Locate the cell with the specified text and output its (x, y) center coordinate. 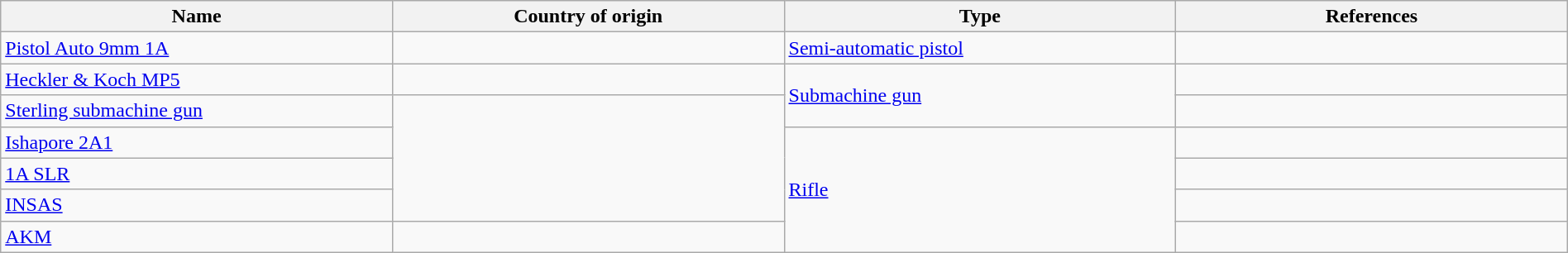
Name (197, 17)
1A SLR (197, 174)
Submachine gun (980, 95)
Ishapore 2A1 (197, 142)
Pistol Auto 9mm 1A (197, 48)
Country of origin (588, 17)
Sterling submachine gun (197, 111)
Rifle (980, 189)
Heckler & Koch MP5 (197, 79)
AKM (197, 236)
INSAS (197, 205)
Type (980, 17)
References (1372, 17)
Semi-automatic pistol (980, 48)
